Identify which cell holds the provided text, then report its (x, y) central coordinate. 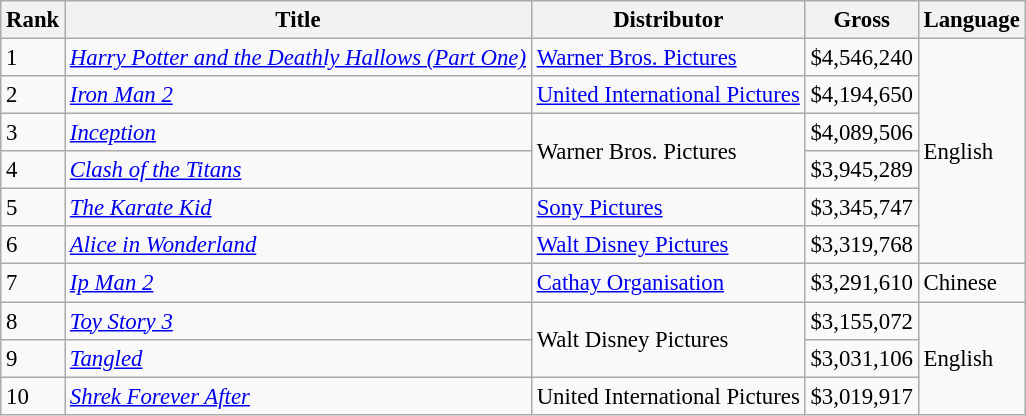
$3,019,917 (862, 396)
Ip Man 2 (298, 283)
$4,089,506 (862, 133)
2 (33, 95)
$4,546,240 (862, 58)
Toy Story 3 (298, 321)
$3,155,072 (862, 321)
Shrek Forever After (298, 396)
$3,945,289 (862, 170)
Language (972, 20)
Alice in Wonderland (298, 245)
Gross (862, 20)
8 (33, 321)
Rank (33, 20)
$3,031,106 (862, 358)
3 (33, 133)
10 (33, 396)
1 (33, 58)
Tangled (298, 358)
7 (33, 283)
Harry Potter and the Deathly Hallows (Part One) (298, 58)
Sony Pictures (668, 208)
Title (298, 20)
Distributor (668, 20)
$3,319,768 (862, 245)
$3,345,747 (862, 208)
9 (33, 358)
$4,194,650 (862, 95)
4 (33, 170)
Clash of the Titans (298, 170)
Inception (298, 133)
Cathay Organisation (668, 283)
5 (33, 208)
$3,291,610 (862, 283)
Chinese (972, 283)
The Karate Kid (298, 208)
Iron Man 2 (298, 95)
6 (33, 245)
